Extract the [X, Y] coordinate from the center of the cell holding the provided text.  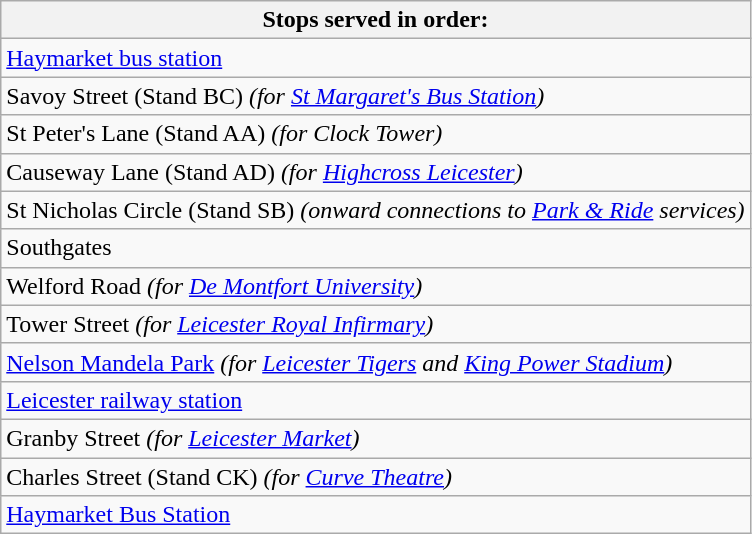
Charles Street (Stand CK) (for Curve Theatre) [376, 477]
Nelson Mandela Park (for Leicester Tigers and King Power Stadium) [376, 362]
Welford Road (for De Montfort University) [376, 286]
Stops served in order: [376, 20]
St Nicholas Circle (Stand SB) (onward connections to Park & Ride services) [376, 210]
Granby Street (for Leicester Market) [376, 438]
Causeway Lane (Stand AD) (for Highcross Leicester) [376, 172]
Tower Street (for Leicester Royal Infirmary) [376, 324]
Haymarket Bus Station [376, 515]
Leicester railway station [376, 400]
Haymarket bus station [376, 58]
Southgates [376, 248]
St Peter's Lane (Stand AA) (for Clock Tower) [376, 134]
Savoy Street (Stand BC) (for St Margaret's Bus Station) [376, 96]
